Return [x, y] of the center of cell containing provided text 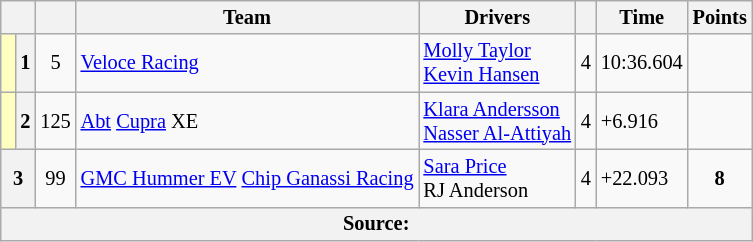
Source: [376, 224]
125 [55, 121]
GMC Hummer EV Chip Ganassi Racing [248, 178]
Klara Andersson Nasser Al-Attiyah [496, 121]
1 [26, 63]
Sara Price RJ Anderson [496, 178]
8 [720, 178]
3 [18, 178]
Molly Taylor Kevin Hansen [496, 63]
Points [720, 17]
10:36.604 [642, 63]
99 [55, 178]
+22.093 [642, 178]
2 [26, 121]
Drivers [496, 17]
Veloce Racing [248, 63]
Abt Cupra XE [248, 121]
Time [642, 17]
+6.916 [642, 121]
Team [248, 17]
5 [55, 63]
